Identify which cell holds the provided text, then report its [X, Y] central coordinate. 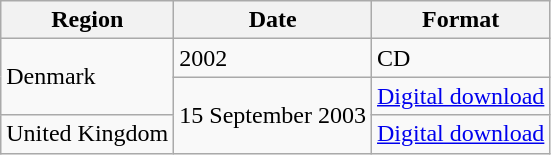
CD [461, 58]
Date [273, 20]
2002 [273, 58]
15 September 2003 [273, 115]
Format [461, 20]
United Kingdom [88, 134]
Denmark [88, 77]
Region [88, 20]
